Locate the cell with the specified text and output its (x, y) center coordinate. 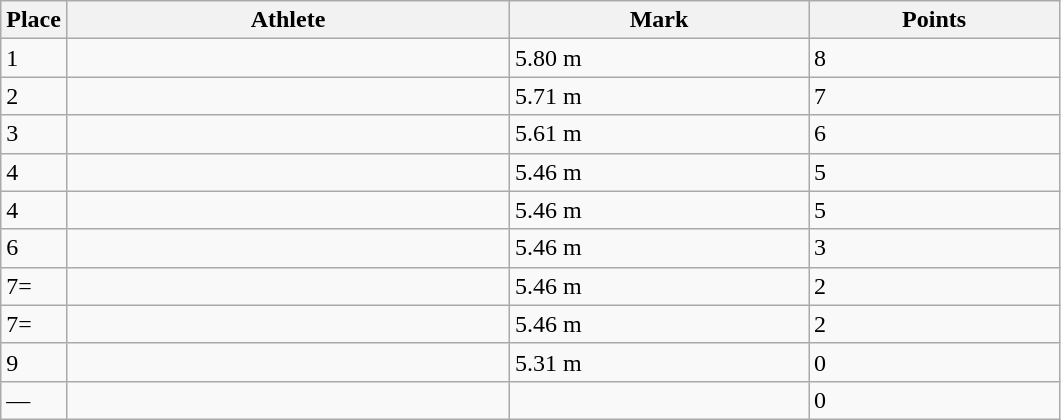
1 (34, 58)
— (34, 400)
Mark (660, 20)
8 (934, 58)
5.61 m (660, 134)
5.31 m (660, 362)
9 (34, 362)
5.80 m (660, 58)
Points (934, 20)
7 (934, 96)
Athlete (288, 20)
Place (34, 20)
5.71 m (660, 96)
